Determine the [X, Y] coordinate at the center of the cell enclosing the given text.  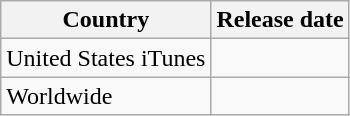
Worldwide [106, 96]
United States iTunes [106, 58]
Country [106, 20]
Release date [280, 20]
